Pinpoint the cell where the given text exists, returning its (X, Y) midpoint coordinate. 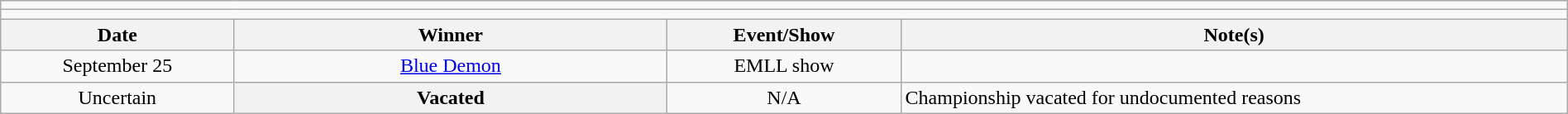
Event/Show (784, 35)
Winner (451, 35)
Note(s) (1234, 35)
Uncertain (117, 97)
Championship vacated for undocumented reasons (1234, 97)
EMLL show (784, 66)
N/A (784, 97)
Date (117, 35)
Vacated (451, 97)
Blue Demon (451, 66)
September 25 (117, 66)
